Search for the cell housing the specified text and yield its (x, y) center coordinate. 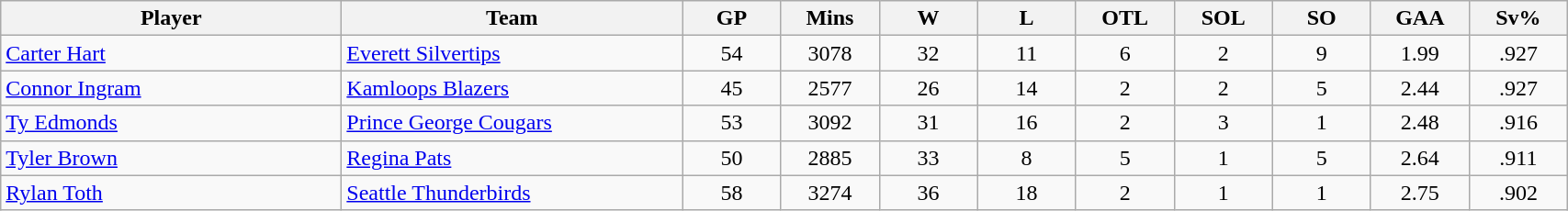
SO (1321, 18)
2885 (830, 158)
14 (1027, 88)
GAA (1420, 18)
L (1027, 18)
Sv% (1517, 18)
OTL (1124, 18)
2.75 (1420, 193)
Prince George Cougars (513, 123)
Kamloops Blazers (513, 88)
54 (731, 53)
Mins (830, 18)
58 (731, 193)
16 (1027, 123)
32 (928, 53)
Team (513, 18)
Seattle Thunderbirds (513, 193)
45 (731, 88)
26 (928, 88)
.902 (1517, 193)
2.48 (1420, 123)
.916 (1517, 123)
2.64 (1420, 158)
6 (1124, 53)
3092 (830, 123)
W (928, 18)
Rylan Toth (171, 193)
2.44 (1420, 88)
Carter Hart (171, 53)
11 (1027, 53)
3078 (830, 53)
SOL (1224, 18)
8 (1027, 158)
3 (1224, 123)
9 (1321, 53)
Regina Pats (513, 158)
3274 (830, 193)
18 (1027, 193)
50 (731, 158)
Player (171, 18)
Everett Silvertips (513, 53)
31 (928, 123)
53 (731, 123)
36 (928, 193)
Ty Edmonds (171, 123)
Connor Ingram (171, 88)
33 (928, 158)
GP (731, 18)
Tyler Brown (171, 158)
1.99 (1420, 53)
2577 (830, 88)
.911 (1517, 158)
